Scan for the cell matching the given text and deliver its [X, Y] coordinate at center. 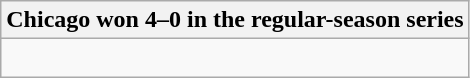
Chicago won 4–0 in the regular-season series [235, 20]
